Return (X, Y) of the center of cell containing provided text 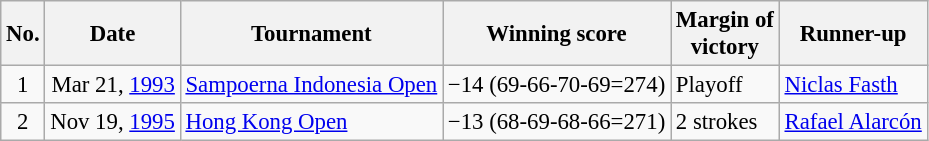
Hong Kong Open (311, 122)
Nov 19, 1995 (112, 122)
Rafael Alarcón (853, 122)
Sampoerna Indonesia Open (311, 85)
Date (112, 34)
Tournament (311, 34)
No. (23, 34)
Margin ofvictory (726, 34)
1 (23, 85)
Winning score (557, 34)
Runner-up (853, 34)
Playoff (726, 85)
−14 (69-66-70-69=274) (557, 85)
2 (23, 122)
Niclas Fasth (853, 85)
2 strokes (726, 122)
Mar 21, 1993 (112, 85)
−13 (68-69-68-66=271) (557, 122)
